Search for the cell housing the specified text and yield its [X, Y] center coordinate. 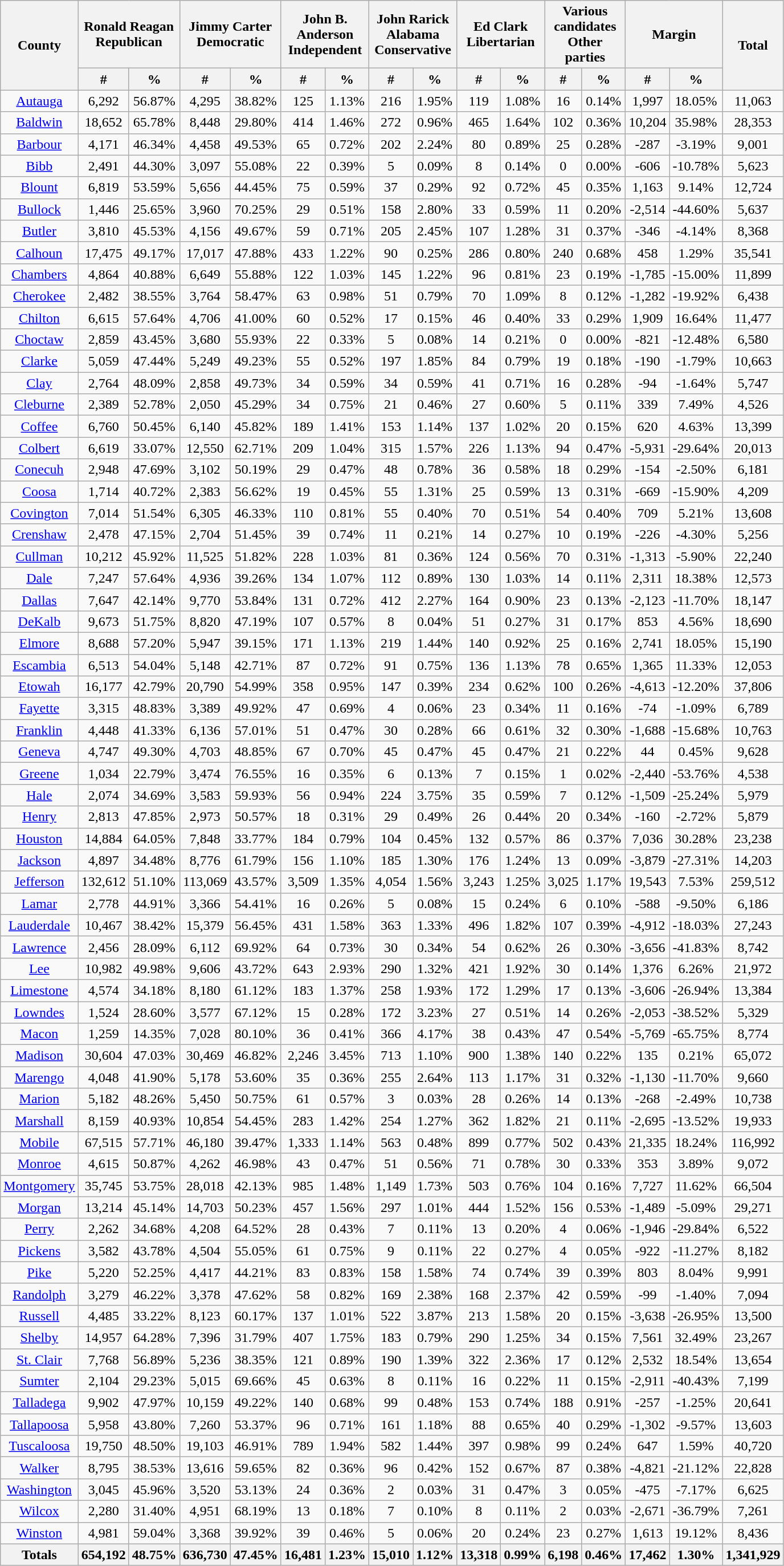
92 [479, 188]
11,063 [753, 101]
-36.79% [696, 1511]
3,045 [104, 1490]
Coosa [39, 491]
0.32% [604, 1077]
53.13% [255, 1490]
23,267 [753, 1337]
1,446 [104, 209]
40.93% [154, 1121]
189 [303, 426]
11,477 [753, 318]
7,647 [104, 600]
121 [303, 1360]
3,577 [205, 1012]
2,778 [104, 904]
-346 [647, 231]
50.75% [255, 1099]
176 [479, 860]
-1,509 [647, 795]
1.85% [435, 361]
7.53% [696, 882]
30.28% [696, 839]
-160 [647, 817]
-25.24% [696, 795]
1.09% [523, 296]
17,462 [647, 1555]
171 [303, 643]
185 [391, 860]
8,180 [205, 990]
5,656 [205, 188]
3,680 [205, 340]
41 [479, 383]
10,467 [104, 925]
9,902 [104, 1403]
Morgan [39, 1207]
3.75% [435, 795]
4,936 [205, 578]
17,475 [104, 253]
Butler [39, 231]
50.87% [154, 1164]
-4.14% [696, 231]
9.14% [696, 188]
Lawrence [39, 947]
19,933 [753, 1121]
Mobile [39, 1142]
-1,313 [647, 556]
8,774 [753, 1034]
90 [391, 253]
7,094 [753, 1294]
47.44% [154, 361]
2.27% [435, 600]
2,456 [104, 947]
3,279 [104, 1294]
Margin [674, 34]
Fayette [39, 709]
43.72% [255, 969]
20,641 [753, 1403]
47.88% [255, 253]
38 [479, 1034]
37,806 [753, 687]
362 [479, 1121]
32.49% [696, 1337]
48.09% [154, 383]
1.94% [346, 1446]
13,603 [753, 1425]
10,663 [753, 361]
-12.48% [696, 340]
2.64% [435, 1077]
254 [391, 1121]
39.92% [255, 1533]
7,199 [753, 1381]
-1,130 [647, 1077]
3,960 [205, 209]
83 [303, 1272]
Clarke [39, 361]
10,204 [647, 123]
8,368 [753, 231]
61.79% [255, 860]
18.54% [696, 1360]
-2,671 [647, 1511]
51.54% [154, 513]
14,884 [104, 839]
1 [563, 774]
9,072 [753, 1164]
2,074 [104, 795]
9,991 [753, 1272]
19,543 [647, 882]
5,220 [104, 1272]
0.82% [346, 1294]
39.26% [255, 578]
-27.31% [696, 860]
4,574 [104, 990]
6,615 [104, 318]
636,730 [205, 1555]
102 [563, 123]
2,859 [104, 340]
0.70% [346, 752]
412 [391, 600]
Baldwin [39, 123]
50.57% [255, 817]
74 [479, 1272]
Ronald ReaganRepublican [129, 34]
28.09% [154, 947]
8,795 [104, 1468]
-5,931 [647, 448]
0.02% [604, 774]
Choctaw [39, 340]
Cherokee [39, 296]
283 [303, 1121]
13,608 [753, 513]
46.98% [255, 1164]
-5.90% [696, 556]
12,550 [205, 448]
-26.95% [696, 1316]
322 [479, 1360]
43.45% [154, 340]
5,747 [753, 383]
Jimmy CarterDemocratic [230, 34]
0.58% [523, 470]
49.22% [255, 1403]
61.12% [255, 990]
52.78% [154, 405]
458 [647, 253]
2,973 [205, 817]
Total [753, 46]
Montgomery [39, 1186]
164 [479, 600]
190 [391, 1360]
47.62% [255, 1294]
84 [479, 361]
184 [303, 839]
30,469 [205, 1056]
Totals [39, 1555]
Ed ClarkLibertarian [501, 34]
8,436 [753, 1533]
Macon [39, 1034]
0.54% [604, 1034]
Escambia [39, 665]
38.42% [154, 925]
44.21% [255, 1272]
134 [303, 578]
-3,638 [647, 1316]
48.83% [154, 709]
67 [303, 752]
-4.30% [696, 535]
-44.60% [696, 209]
1.57% [435, 448]
315 [391, 448]
2,311 [647, 578]
4,048 [104, 1077]
431 [303, 925]
168 [479, 1294]
3,582 [104, 1251]
64.05% [154, 839]
42 [563, 1294]
44 [647, 752]
1,365 [647, 665]
57.20% [154, 643]
-2.72% [696, 817]
2,948 [104, 470]
2.93% [346, 969]
3,509 [303, 882]
43.57% [255, 882]
9 [391, 1251]
3.23% [435, 1012]
713 [391, 1056]
55.05% [255, 1251]
11,899 [753, 274]
46.33% [255, 513]
11,525 [205, 556]
14,957 [104, 1337]
-2.50% [696, 470]
59 [303, 231]
5,637 [753, 209]
86 [563, 839]
6.26% [696, 969]
13,318 [479, 1555]
47.97% [154, 1403]
205 [391, 231]
-9.57% [696, 1425]
407 [303, 1337]
465 [479, 123]
-10.78% [696, 166]
22.79% [154, 774]
226 [479, 448]
-1.25% [696, 1403]
21,972 [753, 969]
1.52% [523, 1207]
29,271 [753, 1207]
2,532 [647, 1360]
0.99% [523, 1555]
78 [563, 665]
899 [479, 1142]
Colbert [39, 448]
29.23% [154, 1381]
5,958 [104, 1425]
44.91% [154, 904]
0.95% [346, 687]
16,481 [303, 1555]
41.90% [154, 1077]
-15.68% [696, 730]
1,524 [104, 1012]
113,069 [205, 882]
12,573 [753, 578]
3.87% [435, 1316]
1.23% [346, 1555]
38.35% [255, 1360]
11.62% [696, 1186]
54.45% [255, 1121]
18,147 [753, 600]
46 [479, 318]
33.77% [255, 839]
54.99% [255, 687]
709 [647, 513]
4,703 [205, 752]
13,500 [753, 1316]
Various candidatesOther parties [585, 34]
5,178 [205, 1077]
-154 [647, 470]
3,025 [563, 882]
1.24% [523, 860]
45.53% [154, 231]
2,246 [303, 1056]
1.18% [435, 1425]
Limestone [39, 990]
81 [391, 556]
-2,911 [647, 1381]
654,192 [104, 1555]
7,396 [205, 1337]
4,526 [753, 405]
Hale [39, 795]
4,981 [104, 1533]
4,538 [753, 774]
15,379 [205, 925]
900 [479, 1056]
Chambers [39, 274]
42.71% [255, 665]
0.25% [435, 253]
-287 [647, 144]
2,858 [205, 383]
358 [303, 687]
-74 [647, 709]
Russell [39, 1316]
3,389 [205, 709]
-53.76% [696, 774]
46,180 [205, 1142]
5,450 [205, 1099]
57.71% [154, 1142]
58.47% [255, 296]
6,140 [205, 426]
7,014 [104, 513]
-588 [647, 904]
-2,514 [647, 209]
-29.64% [696, 448]
60 [303, 318]
34.18% [154, 990]
91 [391, 665]
64 [303, 947]
2,478 [104, 535]
56.62% [255, 491]
1.38% [523, 1056]
Coffee [39, 426]
2.37% [523, 1294]
259,512 [753, 882]
-94 [647, 383]
42.79% [154, 687]
-7.17% [696, 1490]
Houston [39, 839]
43.78% [154, 1251]
48.75% [154, 1555]
38.82% [255, 101]
53.75% [154, 1186]
0.96% [435, 123]
Marion [39, 1099]
14,203 [753, 860]
63 [303, 296]
7,036 [647, 839]
1,997 [647, 101]
789 [303, 1446]
62.71% [255, 448]
2,050 [205, 405]
45.29% [255, 405]
Dale [39, 578]
49.30% [154, 752]
-257 [647, 1403]
9,606 [205, 969]
-19.92% [696, 296]
1,034 [104, 774]
Clay [39, 383]
5,879 [753, 817]
1.73% [435, 1186]
116,992 [753, 1142]
-29.84% [696, 1229]
2,262 [104, 1229]
40.88% [154, 274]
3,583 [205, 795]
9,770 [205, 600]
55.93% [255, 340]
4,417 [205, 1272]
10,738 [753, 1099]
19,750 [104, 1446]
2,104 [104, 1381]
20,013 [753, 448]
213 [479, 1316]
1,376 [647, 969]
-11.27% [696, 1251]
8,688 [104, 643]
-2,123 [647, 600]
2,482 [104, 296]
0.04% [435, 621]
-40.43% [696, 1381]
64.28% [154, 1337]
3,102 [205, 470]
30,604 [104, 1056]
Blount [39, 188]
496 [479, 925]
Monroe [39, 1164]
Pike [39, 1272]
5,623 [753, 166]
50.23% [255, 1207]
3,520 [205, 1490]
2.24% [435, 144]
1,613 [647, 1533]
75 [303, 188]
49.53% [255, 144]
-13.52% [696, 1121]
59.04% [154, 1533]
0.67% [523, 1468]
8,820 [205, 621]
414 [303, 123]
Washington [39, 1490]
125 [303, 101]
12,053 [753, 665]
-3,606 [647, 990]
Franklin [39, 730]
4.63% [696, 426]
4,448 [104, 730]
15,010 [391, 1555]
1,163 [647, 188]
69.66% [255, 1381]
-12.20% [696, 687]
41.33% [154, 730]
Geneva [39, 752]
-2,053 [647, 1012]
42.14% [154, 600]
34.48% [154, 860]
5,182 [104, 1099]
3.45% [346, 1056]
47.69% [154, 470]
54.04% [154, 665]
1.37% [346, 990]
0.73% [346, 947]
-268 [647, 1099]
3,366 [205, 904]
47.15% [154, 535]
-3.19% [696, 144]
119 [479, 101]
-226 [647, 535]
18.24% [696, 1142]
1.59% [696, 1446]
32 [563, 730]
132 [479, 839]
0.42% [435, 1468]
Crenshaw [39, 535]
8,123 [205, 1316]
582 [391, 1446]
8,182 [753, 1251]
1.46% [346, 123]
48.85% [255, 752]
16.64% [696, 318]
3,243 [479, 882]
Lowndes [39, 1012]
49.17% [154, 253]
0.44% [523, 817]
47.85% [154, 817]
122 [303, 274]
13,214 [104, 1207]
41.00% [255, 318]
40,720 [753, 1446]
563 [391, 1142]
-190 [647, 361]
Cleburne [39, 405]
1.08% [523, 101]
5,249 [205, 361]
1.75% [346, 1337]
28.60% [154, 1012]
47.45% [255, 1555]
80.10% [255, 1034]
3,810 [104, 231]
-1,489 [647, 1207]
67.12% [255, 1012]
3.89% [696, 1164]
Jefferson [39, 882]
135 [647, 1056]
22,828 [753, 1468]
46.34% [154, 144]
1.28% [523, 231]
240 [563, 253]
0.90% [523, 600]
60.17% [255, 1316]
2.36% [523, 1360]
-38.52% [696, 1012]
35.98% [696, 123]
1.41% [346, 426]
1.27% [435, 1121]
7,261 [753, 1511]
45.96% [154, 1490]
53.60% [255, 1077]
1.39% [435, 1360]
46.82% [255, 1056]
-65.75% [696, 1034]
18,690 [753, 621]
31.79% [255, 1337]
2,491 [104, 166]
35,541 [753, 253]
8,776 [205, 860]
24 [303, 1490]
13,654 [753, 1360]
6,112 [205, 947]
0.80% [523, 253]
43 [303, 1164]
145 [391, 274]
13,384 [753, 990]
2.80% [435, 209]
130 [479, 578]
56.89% [154, 1360]
7,727 [647, 1186]
5,236 [205, 1360]
647 [647, 1446]
219 [391, 643]
6,819 [104, 188]
48.26% [154, 1099]
49.67% [255, 231]
6,760 [104, 426]
0.83% [346, 1272]
51.82% [255, 556]
3,474 [205, 774]
John RarickAlabama Conservative [413, 34]
56 [303, 795]
503 [479, 1186]
33.07% [154, 448]
31.40% [154, 1511]
6,522 [753, 1229]
80 [479, 144]
0.61% [523, 730]
457 [303, 1207]
4,864 [104, 274]
-2,440 [647, 774]
258 [391, 990]
7.49% [696, 405]
65 [303, 144]
4,458 [205, 144]
286 [479, 253]
0.53% [604, 1207]
3,378 [205, 1294]
7,247 [104, 578]
St. Clair [39, 1360]
209 [303, 448]
55.88% [255, 274]
37 [391, 188]
100 [563, 687]
6,438 [753, 296]
113 [479, 1077]
1.33% [435, 925]
9,660 [753, 1077]
55.08% [255, 166]
-15.90% [696, 491]
Barbour [39, 144]
0.91% [604, 1403]
66 [479, 730]
-1,946 [647, 1229]
6,513 [104, 665]
49.73% [255, 383]
57.01% [255, 730]
53.84% [255, 600]
131 [303, 600]
38.53% [154, 1468]
224 [391, 795]
70.25% [255, 209]
Chilton [39, 318]
48 [391, 470]
6,625 [753, 1490]
5,947 [205, 643]
-1.40% [696, 1294]
13,616 [205, 1468]
110 [303, 513]
44.30% [154, 166]
Calhoun [39, 253]
4,295 [205, 101]
6,292 [104, 101]
4,171 [104, 144]
43.80% [154, 1425]
Bullock [39, 209]
1.42% [346, 1121]
56.45% [255, 925]
35,745 [104, 1186]
Sumter [39, 1381]
421 [479, 969]
1.07% [346, 578]
1,714 [104, 491]
53.37% [255, 1425]
297 [391, 1207]
4,747 [104, 752]
5,059 [104, 361]
34.69% [154, 795]
2.38% [435, 1294]
1.93% [435, 990]
Pickens [39, 1251]
4,156 [205, 231]
52.25% [154, 1272]
7,768 [104, 1360]
Winston [39, 1533]
5,979 [753, 795]
0.63% [346, 1381]
4,208 [205, 1229]
-99 [647, 1294]
6,649 [205, 274]
8.04% [696, 1272]
64.52% [255, 1229]
17,017 [205, 253]
42.13% [255, 1186]
7,028 [205, 1034]
18,652 [104, 123]
DeKalb [39, 621]
10,854 [205, 1121]
4.56% [696, 621]
59.65% [255, 1468]
Tallapoosa [39, 1425]
10,763 [753, 730]
-9.50% [696, 904]
13,399 [753, 426]
1,909 [647, 318]
4,485 [104, 1316]
49.92% [255, 709]
272 [391, 123]
7,848 [205, 839]
94 [563, 448]
2,704 [205, 535]
0.17% [604, 621]
1.95% [435, 101]
363 [391, 925]
66,504 [753, 1186]
112 [391, 578]
0.49% [435, 817]
2,280 [104, 1511]
-26.94% [696, 990]
Lamar [39, 904]
-4,821 [647, 1468]
John B. AndersonIndependent [325, 34]
56.87% [154, 101]
152 [479, 1468]
22,240 [753, 556]
39.47% [255, 1142]
46.22% [154, 1294]
228 [303, 556]
1.64% [523, 123]
51.75% [154, 621]
6,619 [104, 448]
21,335 [647, 1142]
-21.12% [696, 1468]
1.12% [435, 1555]
4,209 [753, 491]
3,368 [205, 1533]
2.45% [435, 231]
58 [303, 1294]
5,015 [205, 1381]
18.38% [696, 578]
985 [303, 1186]
Greene [39, 774]
1.02% [523, 426]
88 [479, 1425]
8,159 [104, 1121]
48.50% [154, 1446]
Covington [39, 513]
202 [391, 144]
0.38% [604, 1468]
0.92% [523, 643]
40.72% [154, 491]
-2,695 [647, 1121]
5.21% [696, 513]
67,515 [104, 1142]
2,389 [104, 405]
34.68% [154, 1229]
10,982 [104, 969]
9,628 [753, 752]
147 [391, 687]
6,181 [753, 470]
8,742 [753, 947]
Lee [39, 969]
-5,769 [647, 1034]
29.80% [255, 123]
33.22% [154, 1316]
6,136 [205, 730]
1,149 [391, 1186]
1.35% [346, 882]
2,764 [104, 383]
10,159 [205, 1403]
234 [479, 687]
Madison [39, 1056]
-475 [647, 1490]
Elmore [39, 643]
-3,879 [647, 860]
-1,785 [647, 274]
9,673 [104, 621]
4,951 [205, 1511]
Henry [39, 817]
1,341,929 [753, 1555]
-4,613 [647, 687]
51.10% [154, 882]
6,198 [563, 1555]
47.19% [255, 621]
Lauderdale [39, 925]
853 [647, 621]
65,072 [753, 1056]
38.55% [154, 296]
Etowah [39, 687]
20,790 [205, 687]
136 [479, 665]
522 [391, 1316]
-18.03% [696, 925]
-606 [647, 166]
197 [391, 361]
50.45% [154, 426]
Walker [39, 1468]
1.04% [346, 448]
Marengo [39, 1077]
6,186 [753, 904]
1.92% [523, 969]
3,764 [205, 296]
49.23% [255, 361]
6,789 [753, 709]
169 [391, 1294]
1.31% [435, 491]
5,329 [753, 1012]
Marshall [39, 1121]
11.33% [696, 665]
47.03% [154, 1056]
9,001 [753, 144]
54.41% [255, 904]
3,097 [205, 166]
46.91% [255, 1446]
255 [391, 1077]
620 [647, 426]
Randolph [39, 1294]
16,177 [104, 687]
188 [563, 1403]
82 [303, 1468]
49.98% [154, 969]
71 [479, 1164]
Bibb [39, 166]
40 [563, 1425]
Conecuh [39, 470]
1,259 [104, 1034]
444 [479, 1207]
5,148 [205, 665]
65.78% [154, 123]
45.82% [255, 426]
28,018 [205, 1186]
161 [391, 1425]
-2.49% [696, 1099]
0.76% [523, 1186]
-1.79% [696, 361]
12,724 [753, 188]
Autauga [39, 101]
68.19% [255, 1511]
1.48% [346, 1186]
Wilcox [39, 1511]
2,813 [104, 817]
Cullman [39, 556]
-1,688 [647, 730]
15,190 [753, 643]
-1.09% [696, 709]
4,504 [205, 1251]
76.55% [255, 774]
Dallas [39, 600]
Shelby [39, 1337]
27,243 [753, 925]
2,383 [205, 491]
-15.00% [696, 274]
51.45% [255, 535]
-4,912 [647, 925]
8,448 [205, 123]
502 [563, 1142]
50.19% [255, 470]
4,615 [104, 1164]
19,103 [205, 1446]
0.94% [346, 795]
Jackson [39, 860]
643 [303, 969]
366 [391, 1034]
5,256 [753, 535]
0.77% [523, 1142]
4,054 [391, 882]
Talladega [39, 1403]
County [39, 46]
39.15% [255, 643]
-3,656 [647, 947]
4,897 [104, 860]
6,580 [753, 340]
14.35% [154, 1034]
19.12% [696, 1533]
2,741 [647, 643]
0.60% [523, 405]
69.92% [255, 947]
45.92% [154, 556]
Tuscaloosa [39, 1446]
10 [563, 535]
-5.09% [696, 1207]
-1,282 [647, 296]
44.45% [255, 188]
53.59% [154, 188]
-922 [647, 1251]
433 [303, 253]
59.93% [255, 795]
-1.64% [696, 383]
4,706 [205, 318]
10,212 [104, 556]
3,315 [104, 709]
Perry [39, 1229]
132,612 [104, 882]
7,260 [205, 1425]
45.14% [154, 1207]
353 [647, 1164]
803 [647, 1272]
4.17% [435, 1034]
14,703 [205, 1207]
397 [479, 1446]
124 [479, 556]
25.65% [154, 209]
6,305 [205, 513]
0.41% [346, 1034]
0.69% [346, 709]
-821 [647, 340]
-669 [647, 491]
216 [391, 101]
28,353 [753, 123]
1.32% [435, 969]
339 [647, 405]
7,561 [647, 1337]
1,333 [303, 1142]
-1,302 [647, 1425]
4,262 [205, 1164]
-41.83% [696, 947]
23,238 [753, 839]
